Provide the [x, y] coordinate of the cell's center where the given text is located.  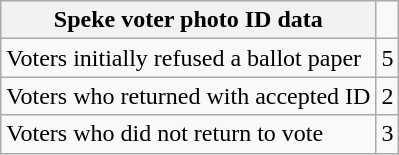
Voters initially refused a ballot paper [188, 58]
Voters who returned with accepted ID [188, 96]
Speke voter photo ID data [188, 20]
2 [388, 96]
5 [388, 58]
Voters who did not return to vote [188, 134]
3 [388, 134]
